Scan for the cell matching the given text and deliver its [x, y] coordinate at center. 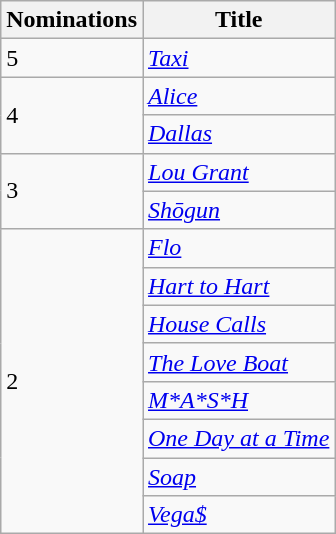
The Love Boat [238, 362]
One Day at a Time [238, 438]
Title [238, 20]
Taxi [238, 58]
5 [72, 58]
3 [72, 191]
4 [72, 115]
Nominations [72, 20]
Hart to Hart [238, 286]
Dallas [238, 134]
Lou Grant [238, 172]
2 [72, 381]
Flo [238, 248]
Alice [238, 96]
Soap [238, 477]
House Calls [238, 324]
M*A*S*H [238, 400]
Vega$ [238, 515]
Shōgun [238, 210]
